Detect which cell encompasses the target text, then output its (X, Y) center coordinate. 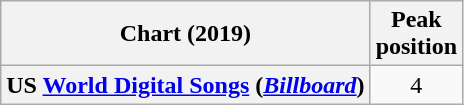
Peakposition (416, 34)
Chart (2019) (186, 34)
US World Digital Songs (Billboard) (186, 85)
4 (416, 85)
